Identify which cell holds the provided text, then report its (x, y) central coordinate. 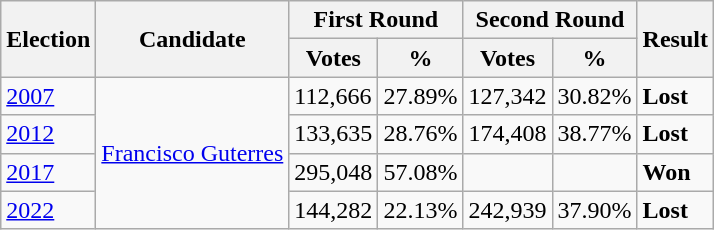
38.77% (594, 134)
First Round (376, 20)
242,939 (508, 210)
112,666 (334, 96)
2012 (48, 134)
Candidate (192, 39)
2022 (48, 210)
27.89% (420, 96)
Francisco Guterres (192, 153)
174,408 (508, 134)
2017 (48, 172)
295,048 (334, 172)
Second Round (550, 20)
127,342 (508, 96)
28.76% (420, 134)
57.08% (420, 172)
Result (675, 39)
2007 (48, 96)
22.13% (420, 210)
30.82% (594, 96)
144,282 (334, 210)
Won (675, 172)
37.90% (594, 210)
133,635 (334, 134)
Election (48, 39)
